Find where the given text appears and provide that cell's center as (X, Y) coordinate. 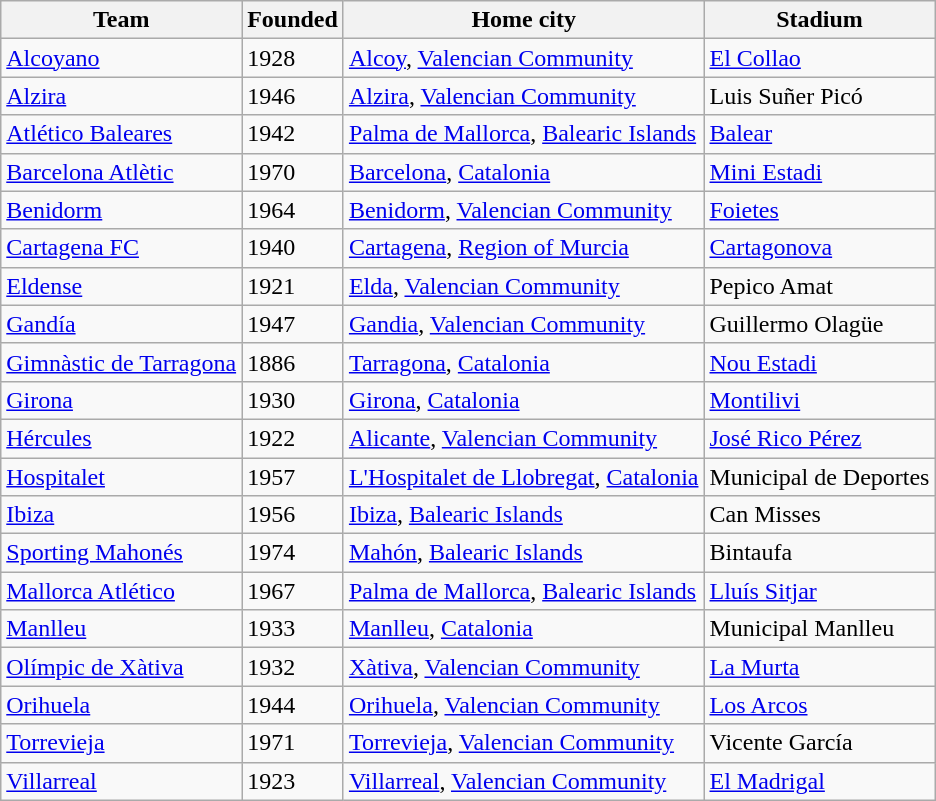
1942 (293, 134)
Torrevieja (122, 743)
Founded (293, 20)
1947 (293, 324)
Orihuela, Valencian Community (524, 705)
Alzira, Valencian Community (524, 96)
1923 (293, 781)
Municipal de Deportes (820, 477)
Can Misses (820, 515)
Cartagonova (820, 248)
1932 (293, 667)
1971 (293, 743)
Manlleu (122, 629)
Girona (122, 400)
Hércules (122, 438)
Gandia, Valencian Community (524, 324)
Home city (524, 20)
Ibiza, Balearic Islands (524, 515)
1964 (293, 210)
Hospitalet (122, 477)
Alicante, Valencian Community (524, 438)
Pepico Amat (820, 286)
1970 (293, 172)
Los Arcos (820, 705)
José Rico Pérez (820, 438)
Gandía (122, 324)
Torrevieja, Valencian Community (524, 743)
Barcelona, Catalonia (524, 172)
1967 (293, 591)
Foietes (820, 210)
Cartagena, Region of Murcia (524, 248)
Cartagena FC (122, 248)
La Murta (820, 667)
Benidorm (122, 210)
Benidorm, Valencian Community (524, 210)
Eldense (122, 286)
Luis Suñer Picó (820, 96)
Elda, Valencian Community (524, 286)
1930 (293, 400)
1921 (293, 286)
Vicente García (820, 743)
Mallorca Atlético (122, 591)
1946 (293, 96)
Xàtiva, Valencian Community (524, 667)
1944 (293, 705)
Tarragona, Catalonia (524, 362)
Guillermo Olagüe (820, 324)
Sporting Mahonés (122, 553)
Atlético Baleares (122, 134)
Lluís Sitjar (820, 591)
Manlleu, Catalonia (524, 629)
Mini Estadi (820, 172)
Gimnàstic de Tarragona (122, 362)
Alcoy, Valencian Community (524, 58)
1886 (293, 362)
Alzira (122, 96)
Bintaufa (820, 553)
El Collao (820, 58)
1928 (293, 58)
L'Hospitalet de Llobregat, Catalonia (524, 477)
Stadium (820, 20)
1957 (293, 477)
1922 (293, 438)
Municipal Manlleu (820, 629)
Nou Estadi (820, 362)
Villarreal (122, 781)
Montilivi (820, 400)
Team (122, 20)
Girona, Catalonia (524, 400)
Orihuela (122, 705)
El Madrigal (820, 781)
Mahón, Balearic Islands (524, 553)
Barcelona Atlètic (122, 172)
1940 (293, 248)
Alcoyano (122, 58)
Balear (820, 134)
1956 (293, 515)
1974 (293, 553)
Olímpic de Xàtiva (122, 667)
1933 (293, 629)
Ibiza (122, 515)
Villarreal, Valencian Community (524, 781)
